Provide the (x, y) coordinate of the cell's center where the given text is located.  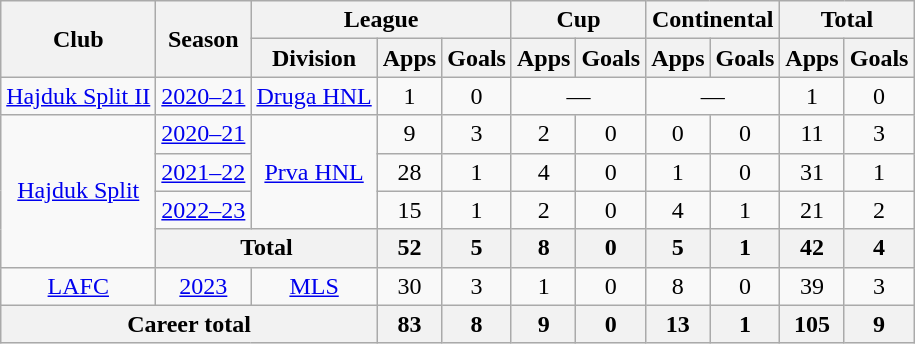
Hajduk Split II (78, 96)
Season (204, 39)
Continental (713, 20)
21 (812, 210)
15 (409, 210)
Druga HNL (314, 96)
42 (812, 248)
Hajduk Split (78, 191)
11 (812, 134)
Division (314, 58)
30 (409, 286)
League (382, 20)
105 (812, 324)
Career total (189, 324)
83 (409, 324)
Prva HNL (314, 172)
2021–22 (204, 172)
Club (78, 39)
52 (409, 248)
LAFC (78, 286)
13 (678, 324)
31 (812, 172)
Cup (578, 20)
2023 (204, 286)
39 (812, 286)
28 (409, 172)
MLS (314, 286)
2022–23 (204, 210)
